For the text-containing cell, return its midpoint in [X, Y] coordinate format. 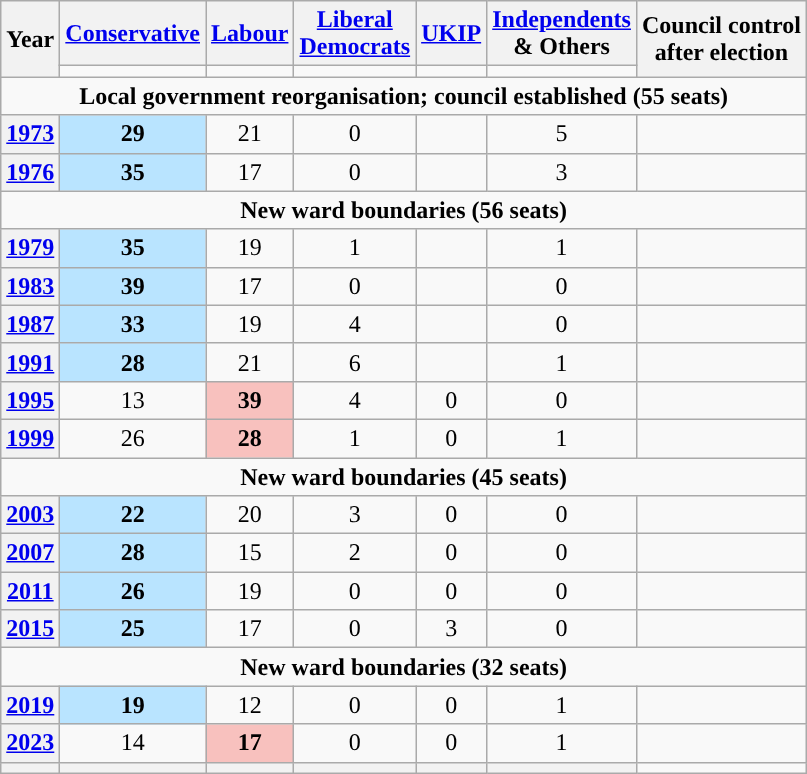
29 [133, 134]
Year [30, 39]
Local government reorganisation; council established (55 seats) [404, 96]
25 [133, 629]
2019 [30, 705]
6 [355, 362]
1976 [30, 172]
2007 [30, 553]
5 [562, 134]
Liberal Democrats [355, 34]
Labour [250, 34]
Independents& Others [562, 34]
Council controlafter election [721, 39]
New ward boundaries (32 seats) [404, 667]
2015 [30, 629]
1991 [30, 362]
2023 [30, 743]
1987 [30, 324]
1983 [30, 286]
1999 [30, 438]
14 [133, 743]
1995 [30, 400]
2011 [30, 591]
15 [250, 553]
20 [250, 515]
New ward boundaries (45 seats) [404, 477]
1979 [30, 248]
13 [133, 400]
12 [250, 705]
22 [133, 515]
2 [355, 553]
2003 [30, 515]
33 [133, 324]
1973 [30, 134]
UKIP [452, 34]
Conservative [133, 34]
New ward boundaries (56 seats) [404, 210]
